Search for the cell housing the specified text and yield its (X, Y) center coordinate. 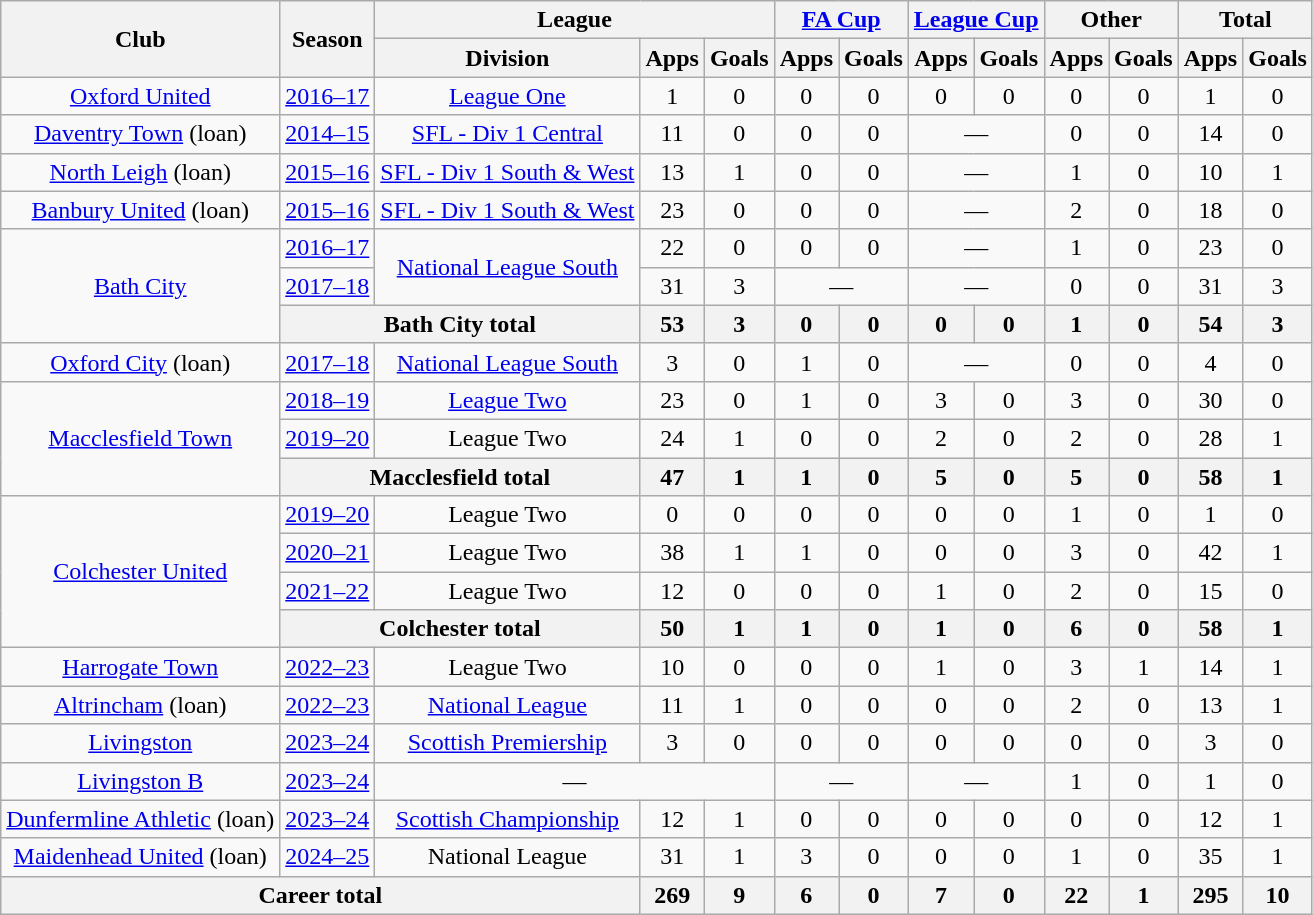
18 (1210, 210)
4 (1210, 362)
Macclesfield Town (140, 438)
295 (1210, 895)
Altrincham (loan) (140, 705)
50 (672, 629)
42 (1210, 553)
2020–21 (328, 553)
Colchester United (140, 572)
League Cup (976, 20)
15 (1210, 591)
53 (672, 324)
24 (672, 438)
7 (940, 895)
Oxford United (140, 96)
North Leigh (loan) (140, 172)
Colchester total (460, 629)
Bath City total (460, 324)
FA Cup (841, 20)
League (574, 20)
Club (140, 39)
9 (739, 895)
2024–25 (328, 857)
Livingston B (140, 781)
League One (508, 96)
Division (508, 58)
Livingston (140, 743)
30 (1210, 400)
269 (672, 895)
SFL - Div 1 Central (508, 134)
Oxford City (loan) (140, 362)
Harrogate Town (140, 667)
Career total (320, 895)
Macclesfield total (460, 477)
2021–22 (328, 591)
38 (672, 553)
Banbury United (loan) (140, 210)
Dunfermline Athletic (loan) (140, 819)
Scottish Championship (508, 819)
Total (1245, 20)
Daventry Town (loan) (140, 134)
2014–15 (328, 134)
54 (1210, 324)
Season (328, 39)
2018–19 (328, 400)
47 (672, 477)
35 (1210, 857)
28 (1210, 438)
Scottish Premiership (508, 743)
Bath City (140, 286)
Other (1111, 20)
Maidenhead United (loan) (140, 857)
